Determine the [X, Y] coordinate at the center of the cell enclosing the given text.  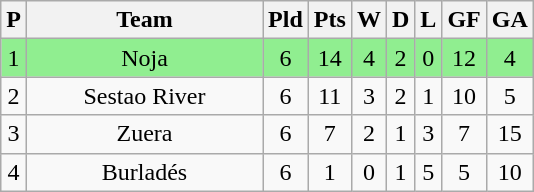
Pts [330, 20]
Team [144, 20]
Zuera [144, 134]
L [428, 20]
15 [510, 134]
12 [464, 58]
Noja [144, 58]
Sestao River [144, 96]
14 [330, 58]
11 [330, 96]
GF [464, 20]
Pld [286, 20]
D [400, 20]
GA [510, 20]
Burladés [144, 172]
W [368, 20]
P [14, 20]
